Capture the cell that displays the provided text and extract its [x, y] central coordinate. 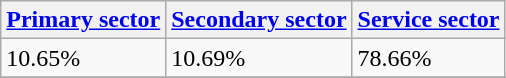
78.66% [428, 58]
Secondary sector [259, 20]
10.69% [259, 58]
Service sector [428, 20]
10.65% [84, 58]
Primary sector [84, 20]
